For the text-containing cell, return its midpoint in (X, Y) coordinate format. 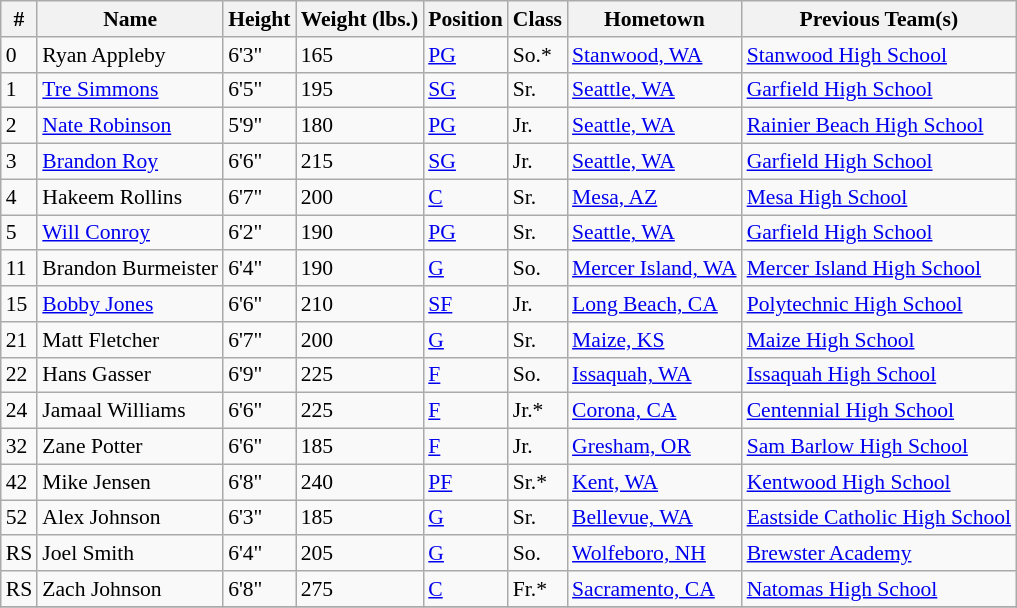
Weight (lbs.) (360, 19)
Mercer Island, WA (654, 269)
Position (465, 19)
Wolfeboro, NH (654, 554)
Nate Robinson (130, 126)
Joel Smith (130, 554)
6'9" (259, 375)
22 (20, 375)
6'5" (259, 90)
Height (259, 19)
15 (20, 304)
Ryan Appleby (130, 55)
# (20, 19)
Maize, KS (654, 340)
Hakeem Rollins (130, 197)
3 (20, 162)
Centennial High School (880, 411)
Stanwood High School (880, 55)
Mesa High School (880, 197)
180 (360, 126)
Mercer Island High School (880, 269)
Corona, CA (654, 411)
1 (20, 90)
Previous Team(s) (880, 19)
24 (20, 411)
195 (360, 90)
4 (20, 197)
Natomas High School (880, 589)
5 (20, 233)
275 (360, 589)
Mesa, AZ (654, 197)
Long Beach, CA (654, 304)
Eastside Catholic High School (880, 518)
205 (360, 554)
Brandon Burmeister (130, 269)
0 (20, 55)
Sr.* (538, 482)
Stanwood, WA (654, 55)
Sacramento, CA (654, 589)
PF (465, 482)
6'2" (259, 233)
Kent, WA (654, 482)
Rainier Beach High School (880, 126)
11 (20, 269)
Zach Johnson (130, 589)
Matt Fletcher (130, 340)
21 (20, 340)
Brewster Academy (880, 554)
Kentwood High School (880, 482)
Mike Jensen (130, 482)
Gresham, OR (654, 447)
Zane Potter (130, 447)
Issaquah, WA (654, 375)
Will Conroy (130, 233)
Bellevue, WA (654, 518)
Name (130, 19)
215 (360, 162)
Jr.* (538, 411)
42 (20, 482)
52 (20, 518)
165 (360, 55)
Bobby Jones (130, 304)
Fr.* (538, 589)
Hometown (654, 19)
Tre Simmons (130, 90)
Polytechnic High School (880, 304)
2 (20, 126)
240 (360, 482)
Maize High School (880, 340)
Alex Johnson (130, 518)
Hans Gasser (130, 375)
210 (360, 304)
So.* (538, 55)
Issaquah High School (880, 375)
Sam Barlow High School (880, 447)
SF (465, 304)
32 (20, 447)
5'9" (259, 126)
Jamaal Williams (130, 411)
Class (538, 19)
Brandon Roy (130, 162)
